Return the (x, y) coordinate for the center point of the cell that contains the specified text.  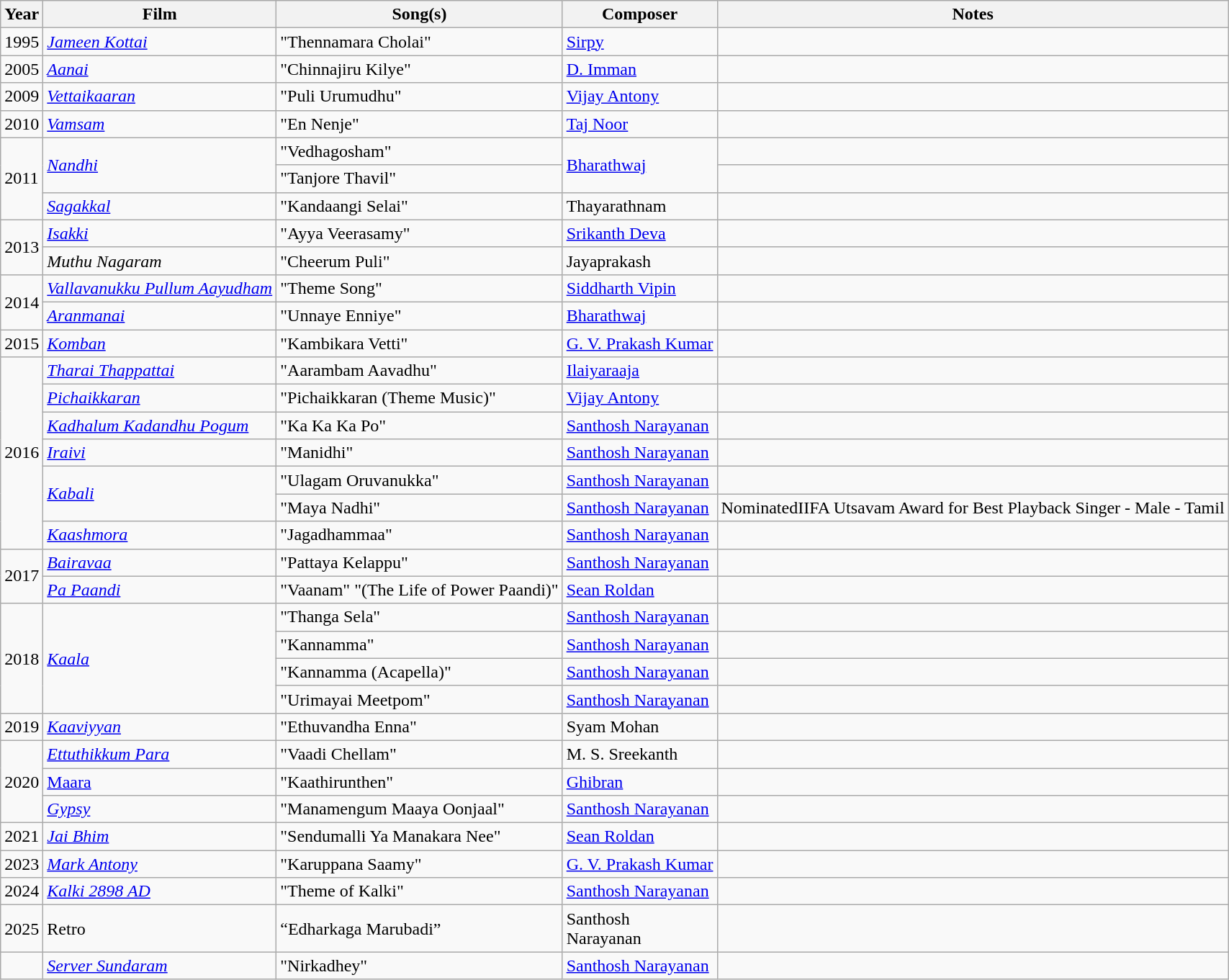
"Kannamma (Acapella)" (419, 672)
Tharai Thappattai (160, 371)
2020 (22, 781)
Taj Noor (639, 124)
Sirpy (639, 42)
Ilaiyaraaja (639, 371)
NominatedIIFA Utsavam Award for Best Playback Singer - Male - Tamil (973, 508)
"Karuppana Saamy" (419, 864)
Aranmanai (160, 315)
Aanai (160, 69)
2010 (22, 124)
"Vedhagosham" (419, 151)
2021 (22, 837)
Kabali (160, 494)
"Ulagam Oruvanukka" (419, 480)
Komban (160, 343)
“Edharkaga Marubadi” (419, 929)
"Vaadi Chellam" (419, 754)
2009 (22, 96)
Server Sundaram (160, 966)
Siddharth Vipin (639, 288)
M. S. Sreekanth (639, 754)
"Cheerum Puli" (419, 261)
Bairavaa (160, 562)
Vettaikaaran (160, 96)
"Vaanam" "(The Life of Power Paandi)" (419, 590)
Composer (639, 14)
Maara (160, 781)
Kadhalum Kadandhu Pogum (160, 426)
SanthoshNarayanan (639, 929)
Kaashmora (160, 535)
"Theme of Kalki" (419, 891)
"Ka Ka Ka Po" (419, 426)
"Manamengum Maaya Oonjaal" (419, 809)
Gypsy (160, 809)
2016 (22, 453)
Jayaprakash (639, 261)
"Sendumalli Ya Manakara Nee" (419, 837)
"Urimayai Meetpom" (419, 699)
1995 (22, 42)
Vamsam (160, 124)
"Maya Nadhi" (419, 508)
2019 (22, 727)
"Theme Song" (419, 288)
Vallavanukku Pullum Aayudham (160, 288)
"Manidhi" (419, 453)
Kalki 2898 AD (160, 891)
2025 (22, 929)
2017 (22, 576)
"Kambikara Vetti" (419, 343)
"Kaathirunthen" (419, 781)
Srikanth Deva (639, 233)
"Kandaangi Selai" (419, 206)
Kaaviyyan (160, 727)
2018 (22, 658)
Notes (973, 14)
Retro (160, 929)
Ettuthikkum Para (160, 754)
"Ayya Veerasamy" (419, 233)
"Nirkadhey" (419, 966)
"Tanjore Thavil" (419, 179)
D. Imman (639, 69)
2015 (22, 343)
"Kannamma" (419, 644)
Kaala (160, 658)
Thayarathnam (639, 206)
2014 (22, 302)
Jameen Kottai (160, 42)
"En Nenje" (419, 124)
"Unnaye Enniye" (419, 315)
"Chinnajiru Kilye" (419, 69)
"Aarambam Aavadhu" (419, 371)
"Ethuvandha Enna" (419, 727)
2005 (22, 69)
2023 (22, 864)
Year (22, 14)
Iraivi (160, 453)
Jai Bhim (160, 837)
Muthu Nagaram (160, 261)
"Puli Urumudhu" (419, 96)
Song(s) (419, 14)
Mark Antony (160, 864)
2013 (22, 247)
"Thanga Sela" (419, 617)
"Jagadhammaa" (419, 535)
2011 (22, 179)
Syam Mohan (639, 727)
"Pattaya Kelappu" (419, 562)
Sagakkal (160, 206)
Nandhi (160, 165)
Ghibran (639, 781)
2024 (22, 891)
"Thennamara Cholai" (419, 42)
Pichaikkaran (160, 398)
Pa Paandi (160, 590)
Film (160, 14)
Isakki (160, 233)
"Pichaikkaran (Theme Music)" (419, 398)
